Scan for the cell matching the given text and deliver its (x, y) coordinate at center. 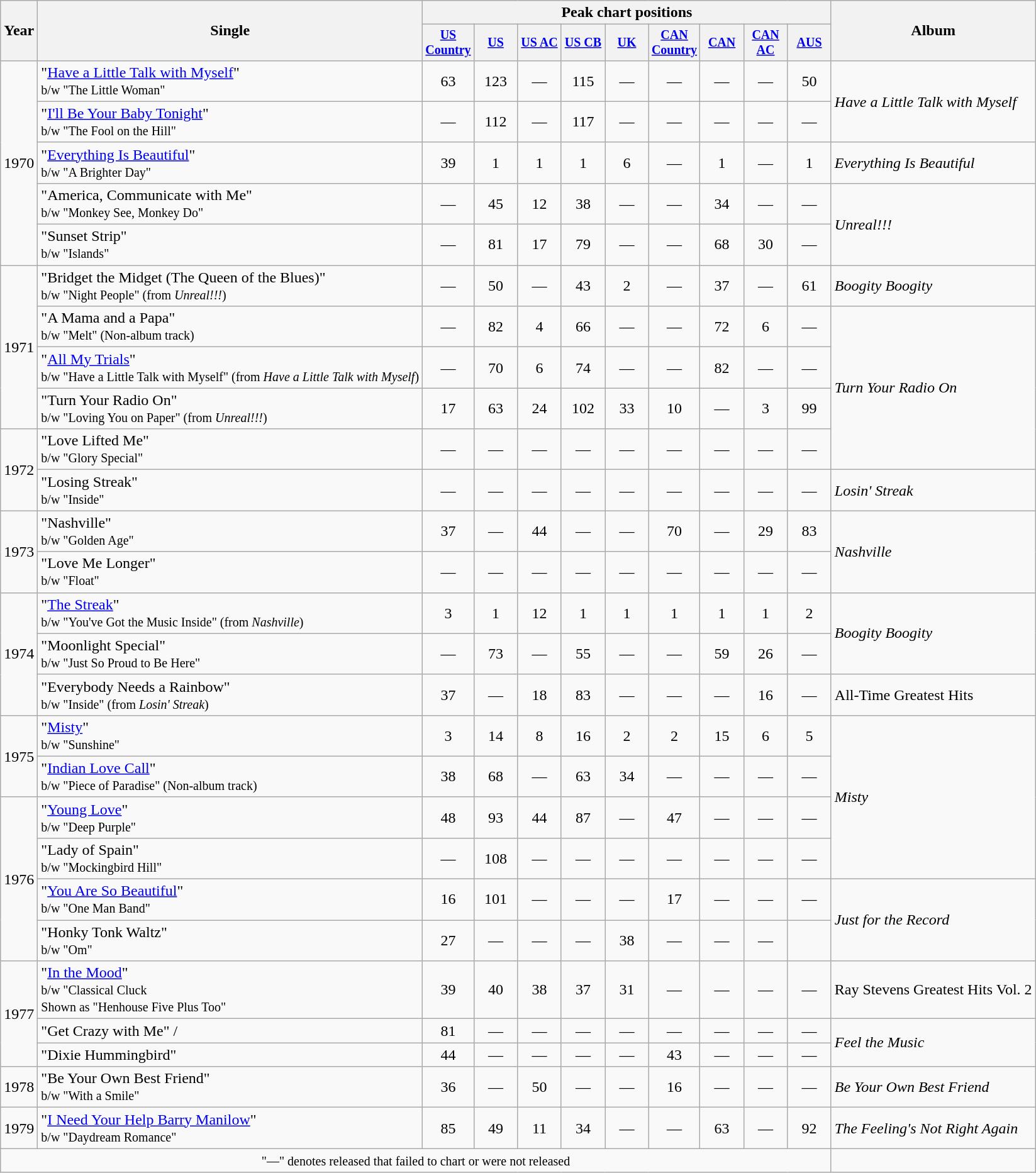
AUS (809, 43)
66 (582, 327)
US Country (448, 43)
40 (496, 990)
"Honky Tonk Waltz"b/w "Om" (230, 941)
"Everybody Needs a Rainbow"b/w "Inside" (from Losin' Streak) (230, 694)
72 (722, 327)
"Moonlight Special"b/w "Just So Proud to Be Here" (230, 654)
14 (496, 736)
Misty (933, 797)
"Be Your Own Best Friend"b/w "With a Smile" (230, 1087)
US AC (540, 43)
1972 (19, 470)
Unreal!!! (933, 224)
73 (496, 654)
"America, Communicate with Me"b/w "Monkey See, Monkey Do" (230, 204)
Album (933, 31)
18 (540, 694)
15 (722, 736)
Losin' Streak (933, 491)
30 (765, 245)
93 (496, 818)
"Misty"b/w "Sunshine" (230, 736)
99 (809, 409)
"—" denotes released that failed to chart or were not released (416, 1160)
102 (582, 409)
1975 (19, 756)
"Young Love"b/w "Deep Purple" (230, 818)
79 (582, 245)
117 (582, 122)
"Indian Love Call"b/w "Piece of Paradise" (Non-album track) (230, 776)
CAN AC (765, 43)
115 (582, 81)
Turn Your Radio On (933, 388)
"Nashville"b/w "Golden Age" (230, 531)
Be Your Own Best Friend (933, 1087)
Have a Little Talk with Myself (933, 101)
4 (540, 327)
CAN Country (674, 43)
Peak chart positions (627, 13)
5 (809, 736)
85 (448, 1128)
49 (496, 1128)
36 (448, 1087)
"Turn Your Radio On"b/w "Loving You on Paper" (from Unreal!!!) (230, 409)
87 (582, 818)
33 (627, 409)
"Everything Is Beautiful"b/w "A Brighter Day" (230, 162)
All-Time Greatest Hits (933, 694)
Just for the Record (933, 920)
55 (582, 654)
31 (627, 990)
Nashville (933, 552)
CAN (722, 43)
US CB (582, 43)
108 (496, 858)
"In the Mood"b/w "Classical CluckShown as "Henhouse Five Plus Too" (230, 990)
1971 (19, 347)
1970 (19, 162)
"Have a Little Talk with Myself"b/w "The Little Woman" (230, 81)
26 (765, 654)
"The Streak"b/w "You've Got the Music Inside" (from Nashville) (230, 613)
112 (496, 122)
Everything Is Beautiful (933, 162)
"Losing Streak"b/w "Inside" (230, 491)
"You Are So Beautiful"b/w "One Man Band" (230, 899)
11 (540, 1128)
45 (496, 204)
"Love Me Longer"b/w "Float" (230, 572)
29 (765, 531)
Single (230, 31)
24 (540, 409)
1977 (19, 1014)
"Love Lifted Me"b/w "Glory Special" (230, 449)
27 (448, 941)
1978 (19, 1087)
"Sunset Strip"b/w "Islands" (230, 245)
48 (448, 818)
1979 (19, 1128)
47 (674, 818)
"A Mama and a Papa"b/w "Melt" (Non-album track) (230, 327)
8 (540, 736)
61 (809, 286)
"I Need Your Help Barry Manilow"b/w "Daydream Romance" (230, 1128)
1976 (19, 879)
Ray Stevens Greatest Hits Vol. 2 (933, 990)
The Feeling's Not Right Again (933, 1128)
74 (582, 367)
"I'll Be Your Baby Tonight"b/w "The Fool on the Hill" (230, 122)
10 (674, 409)
UK (627, 43)
"All My Trials"b/w "Have a Little Talk with Myself" (from Have a Little Talk with Myself) (230, 367)
Year (19, 31)
"Lady of Spain"b/w "Mockingbird Hill" (230, 858)
101 (496, 899)
92 (809, 1128)
59 (722, 654)
1973 (19, 552)
1974 (19, 654)
US (496, 43)
"Get Crazy with Me" / (230, 1031)
"Bridget the Midget (The Queen of the Blues)"b/w "Night People" (from Unreal!!!) (230, 286)
123 (496, 81)
"Dixie Hummingbird" (230, 1055)
Feel the Music (933, 1043)
